Search for the cell housing the specified text and yield its [X, Y] center coordinate. 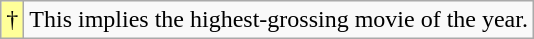
† [12, 20]
This implies the highest-grossing movie of the year. [279, 20]
